Search for the cell housing the specified text and yield its (X, Y) center coordinate. 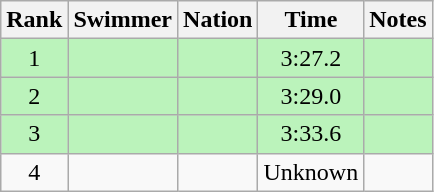
3:27.2 (311, 58)
2 (34, 96)
Unknown (311, 172)
3:33.6 (311, 134)
Swimmer (123, 20)
Rank (34, 20)
Time (311, 20)
1 (34, 58)
3:29.0 (311, 96)
3 (34, 134)
Notes (398, 20)
4 (34, 172)
Nation (218, 20)
